For the text-containing cell, return its midpoint in (x, y) coordinate format. 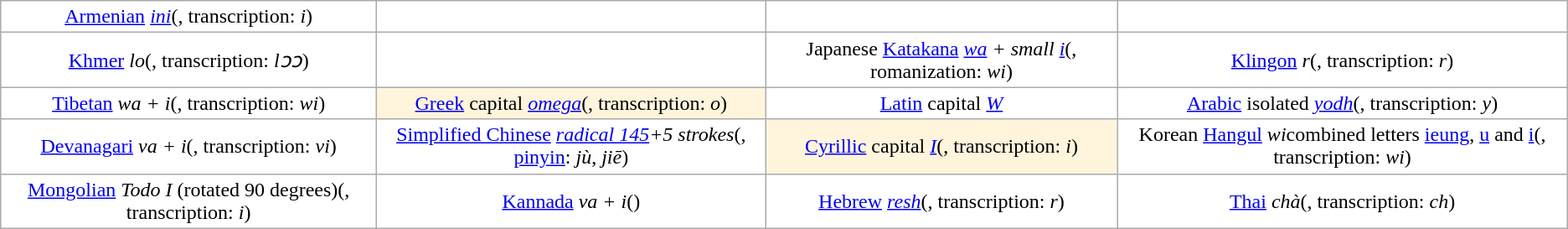
Mongolian Todo I (rotated 90 degrees)(, transcription: i) (189, 201)
Thai chà(, transcription: ch) (1342, 201)
Cyrillic capital I(, transcription: i) (941, 146)
Khmer lo(, transcription: lɔɔ) (189, 60)
Arabic isolated yodh(, transcription: y) (1342, 103)
Greek capital omega(, transcription: o) (571, 103)
Hebrew resh(, transcription: r) (941, 201)
Kannada va + i() (571, 201)
Armenian ini(, transcription: i) (189, 17)
Korean Hangul wicombined letters ieung, u and i(, transcription: wi) (1342, 146)
Klingon r(, transcription: r) (1342, 60)
Simplified Chinese radical 145+5 strokes(, pinyin: jù, jiē) (571, 146)
Japanese Katakana wa + small i(, romanization: wi) (941, 60)
Latin capital W (941, 103)
Devanagari va + i(, transcription: vi) (189, 146)
Tibetan wa + i(, transcription: wi) (189, 103)
